Search for the cell housing the specified text and yield its [x, y] center coordinate. 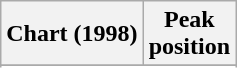
Peakposition [189, 34]
Chart (1998) [72, 34]
